Identify which cell holds the provided text, then report its [X, Y] central coordinate. 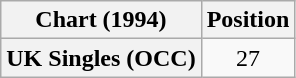
Chart (1994) [101, 20]
UK Singles (OCC) [101, 58]
27 [248, 58]
Position [248, 20]
